Provide the (x, y) coordinate of the cell's center where the given text is located.  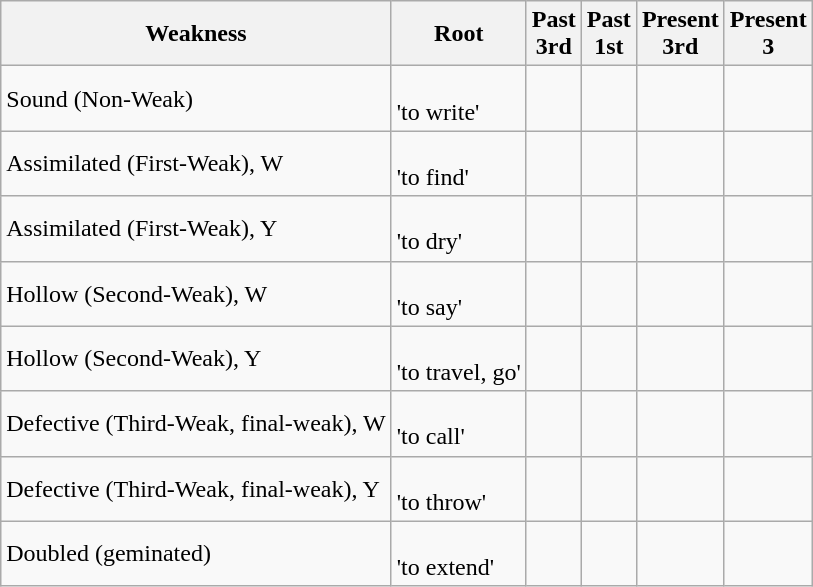
'to say' (458, 294)
Hollow (Second-Weak), W (196, 294)
'to extend' (458, 554)
'to throw' (458, 488)
Defective (Third-Weak, final-weak), W (196, 424)
Assimilated (First-Weak), Y (196, 228)
Past 1st (608, 34)
'to write' (458, 98)
Assimilated (First-Weak), W (196, 164)
'to travel, go' (458, 358)
Doubled (geminated) (196, 554)
'to find' (458, 164)
Sound (Non-Weak) (196, 98)
Root (458, 34)
Past 3rd (554, 34)
'to call' (458, 424)
Present 3rd (680, 34)
'to dry' (458, 228)
Present 3 (768, 34)
Defective (Third-Weak, final-weak), Y (196, 488)
Weakness (196, 34)
Hollow (Second-Weak), Y (196, 358)
